Scan for the cell matching the given text and deliver its (x, y) coordinate at center. 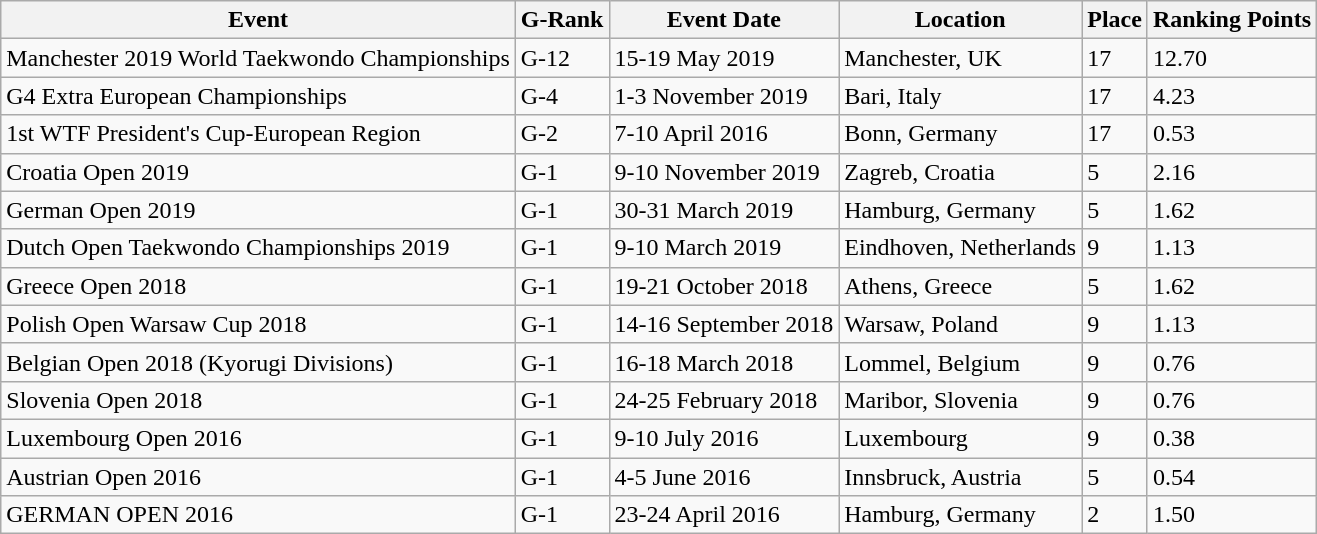
4-5 June 2016 (724, 477)
2 (1115, 515)
23-24 April 2016 (724, 515)
Slovenia Open 2018 (258, 400)
Dutch Open Taekwondo Championships 2019 (258, 248)
Manchester 2019 World Taekwondo Championships (258, 58)
24-25 February 2018 (724, 400)
1-3 November 2019 (724, 96)
9-10 July 2016 (724, 438)
Place (1115, 20)
Eindhoven, Netherlands (960, 248)
Ranking Points (1232, 20)
G4 Extra European Championships (258, 96)
Austrian Open 2016 (258, 477)
G-2 (562, 134)
Bonn, Germany (960, 134)
G-12 (562, 58)
Warsaw, Poland (960, 324)
4.23 (1232, 96)
16-18 March 2018 (724, 362)
G-Rank (562, 20)
9-10 March 2019 (724, 248)
Bari, Italy (960, 96)
Luxembourg (960, 438)
30-31 March 2019 (724, 210)
0.53 (1232, 134)
0.54 (1232, 477)
German Open 2019 (258, 210)
1.50 (1232, 515)
GERMAN OPEN 2016 (258, 515)
Zagreb, Croatia (960, 172)
Manchester, UK (960, 58)
Croatia Open 2019 (258, 172)
Lommel, Belgium (960, 362)
Event (258, 20)
19-21 October 2018 (724, 286)
0.38 (1232, 438)
Event Date (724, 20)
Innsbruck, Austria (960, 477)
15-19 May 2019 (724, 58)
1st WTF President's Cup-European Region (258, 134)
Polish Open Warsaw Cup 2018 (258, 324)
Greece Open 2018 (258, 286)
Maribor, Slovenia (960, 400)
2.16 (1232, 172)
Location (960, 20)
Belgian Open 2018 (Kyorugi Divisions) (258, 362)
Athens, Greece (960, 286)
14-16 September 2018 (724, 324)
7-10 April 2016 (724, 134)
G-4 (562, 96)
Luxembourg Open 2016 (258, 438)
12.70 (1232, 58)
9-10 November 2019 (724, 172)
